For the text-containing cell, return its midpoint in [x, y] coordinate format. 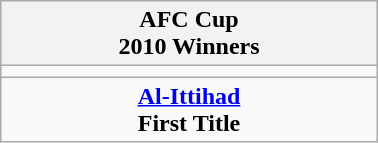
AFC Cup 2010 Winners [189, 34]
Al-IttihadFirst Title [189, 110]
